Capture the cell that displays the provided text and extract its (x, y) central coordinate. 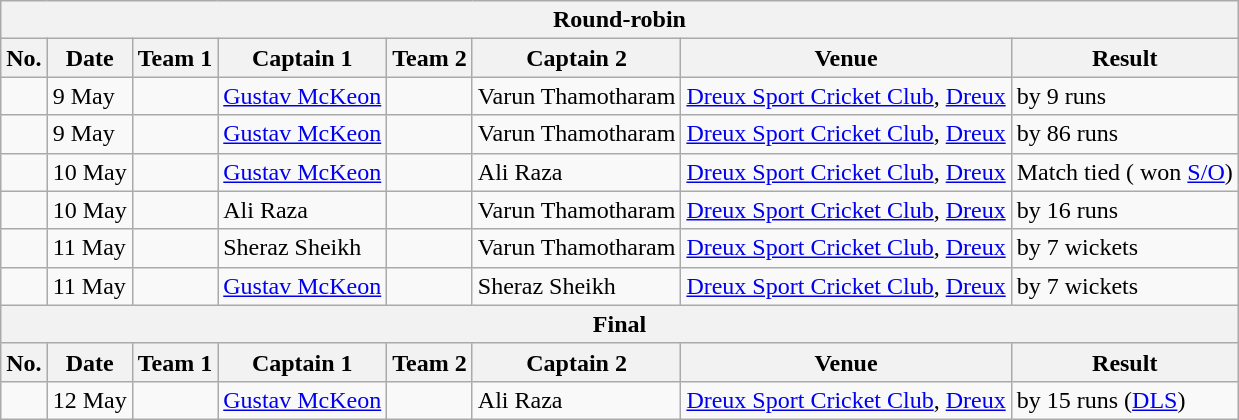
Round-robin (620, 20)
by 9 runs (1124, 96)
by 16 runs (1124, 210)
Final (620, 324)
Match tied ( won S/O) (1124, 172)
12 May (90, 400)
by 15 runs (DLS) (1124, 400)
by 86 runs (1124, 134)
